Return [X, Y] of the center of cell containing provided text 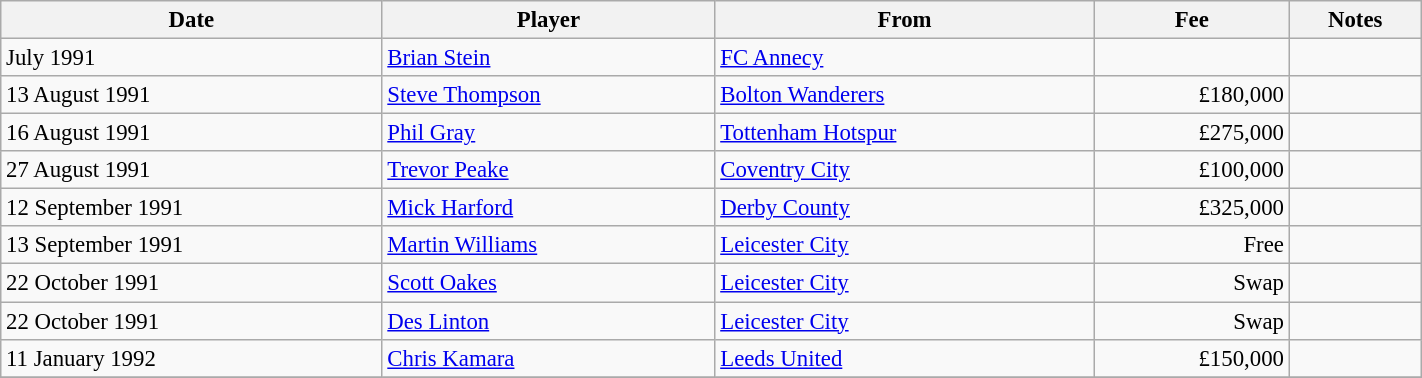
Leeds United [904, 358]
£180,000 [1192, 95]
Bolton Wanderers [904, 95]
Phil Gray [548, 133]
FC Annecy [904, 58]
Chris Kamara [548, 358]
16 August 1991 [192, 133]
Fee [1192, 20]
13 August 1991 [192, 95]
11 January 1992 [192, 358]
Coventry City [904, 170]
27 August 1991 [192, 170]
Player [548, 20]
Brian Stein [548, 58]
£150,000 [1192, 358]
Des Linton [548, 321]
From [904, 20]
£100,000 [1192, 170]
Date [192, 20]
Derby County [904, 208]
£325,000 [1192, 208]
Trevor Peake [548, 170]
Free [1192, 245]
Martin Williams [548, 245]
Mick Harford [548, 208]
£275,000 [1192, 133]
Steve Thompson [548, 95]
Tottenham Hotspur [904, 133]
Notes [1355, 20]
12 September 1991 [192, 208]
Scott Oakes [548, 283]
13 September 1991 [192, 245]
July 1991 [192, 58]
